Detect which cell encompasses the target text, then output its [X, Y] center coordinate. 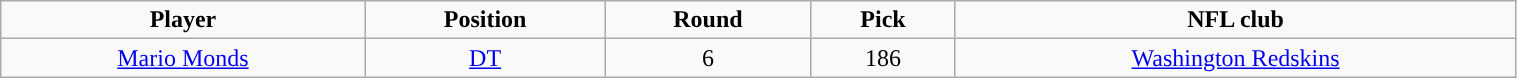
186 [883, 58]
Player [183, 20]
DT [485, 58]
NFL club [1236, 20]
Position [485, 20]
Pick [883, 20]
Mario Monds [183, 58]
Washington Redskins [1236, 58]
6 [708, 58]
Round [708, 20]
